Provide the (X, Y) coordinate of the cell's center where the given text is located.  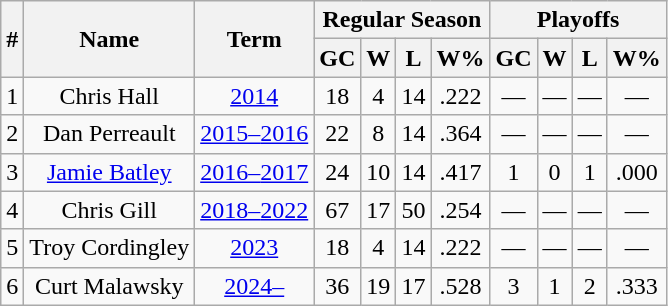
.000 (636, 172)
.417 (460, 172)
2023 (254, 248)
0 (554, 172)
Troy Cordingley (110, 248)
50 (414, 210)
2016–2017 (254, 172)
Curt Malawsky (110, 286)
Playoffs (578, 20)
19 (378, 286)
Dan Perreault (110, 134)
6 (12, 286)
.528 (460, 286)
# (12, 39)
22 (338, 134)
2015–2016 (254, 134)
Name (110, 39)
10 (378, 172)
2014 (254, 96)
Regular Season (402, 20)
Chris Gill (110, 210)
2024– (254, 286)
.254 (460, 210)
24 (338, 172)
.333 (636, 286)
Chris Hall (110, 96)
5 (12, 248)
67 (338, 210)
2018–2022 (254, 210)
36 (338, 286)
8 (378, 134)
.364 (460, 134)
Term (254, 39)
Jamie Batley (110, 172)
